From the cell containing the given text, extract its center point as (x, y) coordinate. 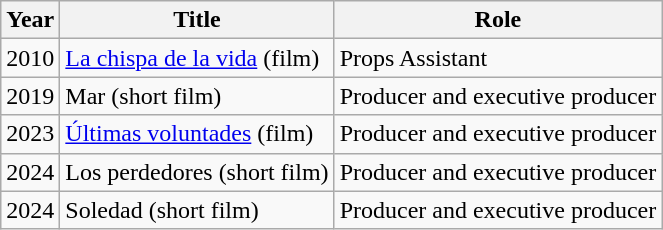
Mar (short film) (197, 96)
2023 (30, 134)
Los perdedores (short film) (197, 172)
2019 (30, 96)
Role (498, 20)
Soledad (short film) (197, 210)
La chispa de la vida (film) (197, 58)
Title (197, 20)
Props Assistant (498, 58)
2010 (30, 58)
Últimas voluntades (film) (197, 134)
Year (30, 20)
